Search for the cell housing the specified text and yield its (X, Y) center coordinate. 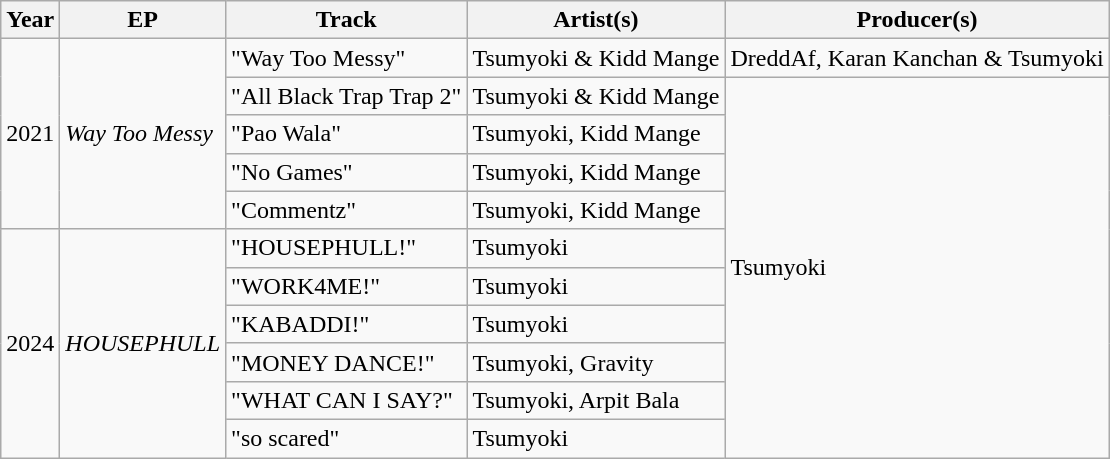
Tsumyoki, Gravity (596, 362)
"Way Too Messy" (346, 58)
EP (143, 20)
"MONEY DANCE!" (346, 362)
Producer(s) (917, 20)
"Commentz" (346, 210)
"WORK4ME!" (346, 286)
"All Black Trap Trap 2" (346, 96)
Way Too Messy (143, 134)
"HOUSEPHULL!" (346, 248)
Tsumyoki, Arpit Bala (596, 400)
"so scared" (346, 438)
"KABADDI!" (346, 324)
2024 (30, 343)
DreddAf, Karan Kanchan & Tsumyoki (917, 58)
"Pao Wala" (346, 134)
Track (346, 20)
Year (30, 20)
Artist(s) (596, 20)
"No Games" (346, 172)
"WHAT CAN I SAY?" (346, 400)
HOUSEPHULL (143, 343)
2021 (30, 134)
